Identify which cell holds the provided text, then report its [x, y] central coordinate. 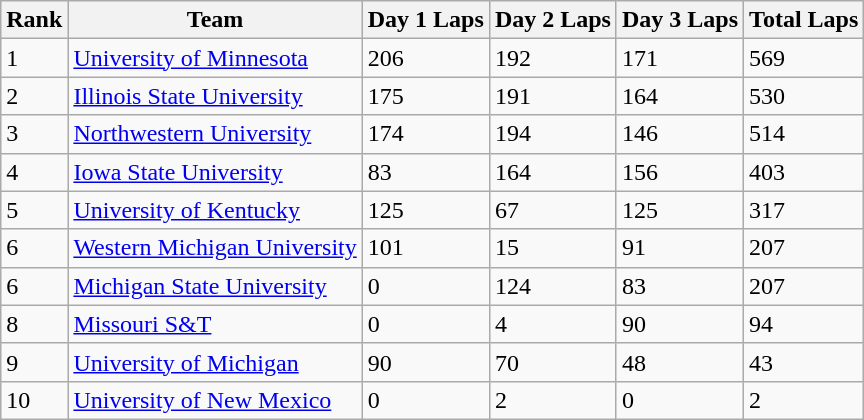
University of Kentucky [215, 210]
317 [804, 210]
1 [34, 58]
University of Minnesota [215, 58]
Day 2 Laps [552, 20]
192 [552, 58]
174 [426, 134]
Michigan State University [215, 286]
530 [804, 96]
91 [680, 248]
Total Laps [804, 20]
146 [680, 134]
101 [426, 248]
43 [804, 362]
Day 3 Laps [680, 20]
206 [426, 58]
403 [804, 172]
70 [552, 362]
10 [34, 400]
University of Michigan [215, 362]
156 [680, 172]
191 [552, 96]
Missouri S&T [215, 324]
15 [552, 248]
9 [34, 362]
Rank [34, 20]
514 [804, 134]
194 [552, 134]
5 [34, 210]
Northwestern University [215, 134]
8 [34, 324]
569 [804, 58]
Illinois State University [215, 96]
175 [426, 96]
Team [215, 20]
124 [552, 286]
48 [680, 362]
94 [804, 324]
3 [34, 134]
67 [552, 210]
Western Michigan University [215, 248]
Day 1 Laps [426, 20]
University of New Mexico [215, 400]
Iowa State University [215, 172]
171 [680, 58]
